For the text-containing cell, return its midpoint in (x, y) coordinate format. 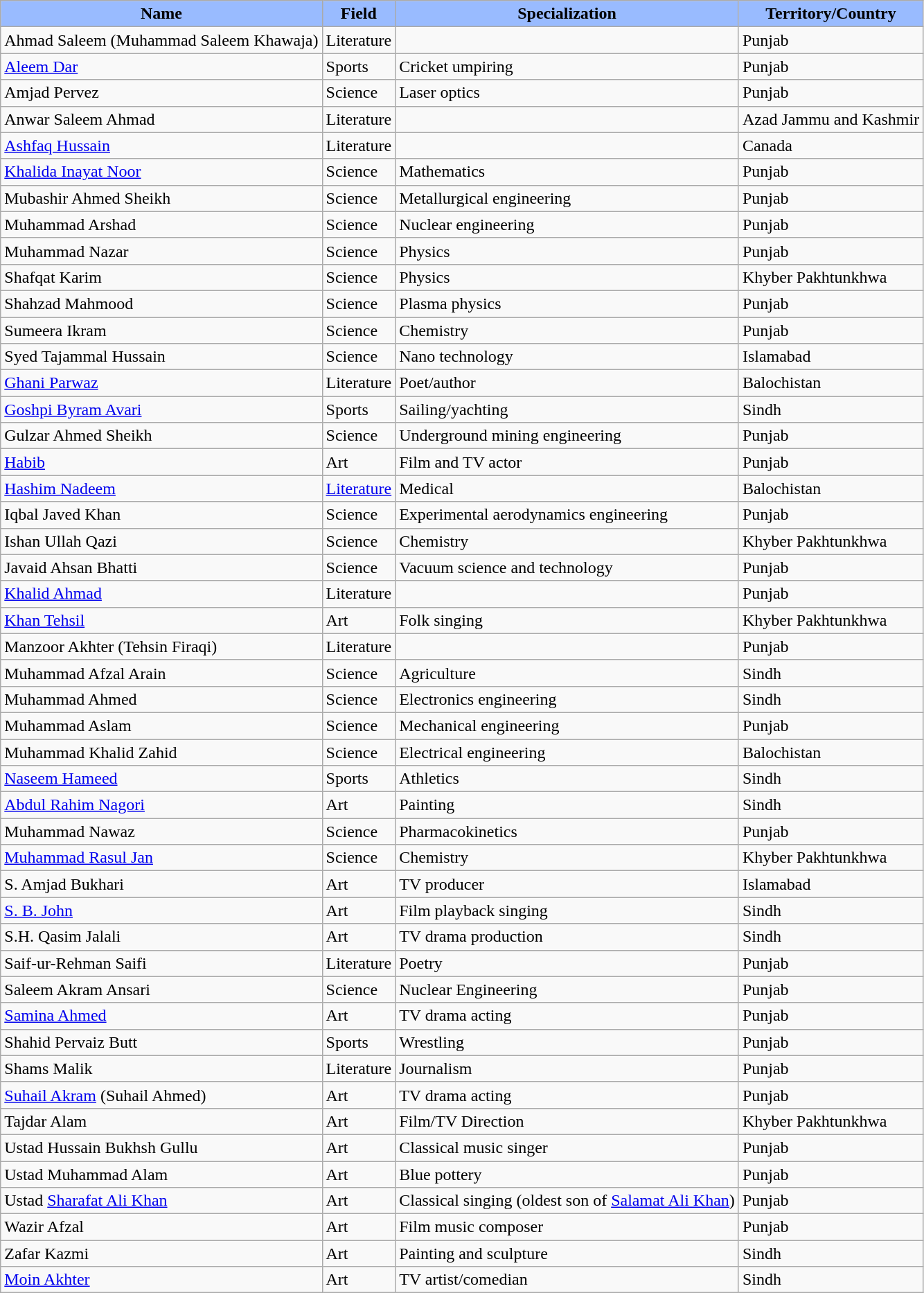
S. B. John (161, 911)
Territory/Country (830, 14)
Painting (567, 805)
Tajdar Alam (161, 1121)
Shahzad Mahmood (161, 304)
Saleem Akram Ansari (161, 989)
Muhammad Nazar (161, 251)
Ustad Hussain Bukhsh Gullu (161, 1147)
Gulzar Ahmed Sheikh (161, 436)
S.H. Qasim Jalali (161, 937)
Cricket umpiring (567, 67)
Wazir Afzal (161, 1227)
Muhammad Nawaz (161, 832)
Manzoor Akhter (Tehsin Firaqi) (161, 646)
Medical (567, 489)
Anwar Saleem Ahmad (161, 119)
Khalida Inayat Noor (161, 172)
TV artist/comedian (567, 1280)
TV producer (567, 884)
Ahmad Saleem (Muhammad Saleem Khawaja) (161, 40)
Electronics engineering (567, 699)
Mechanical engineering (567, 725)
Specialization (567, 14)
Classical music singer (567, 1147)
Zafar Kazmi (161, 1254)
Iqbal Javed Khan (161, 515)
Muhammad Rasul Jan (161, 858)
Film playback singing (567, 911)
Nano technology (567, 357)
TV drama production (567, 937)
Classical singing (oldest son of Salamat Ali Khan) (567, 1201)
Muhammad Khalid Zahid (161, 752)
Shams Malik (161, 1068)
Javaid Ahsan Bhatti (161, 568)
Pharmacokinetics (567, 832)
Saif-ur-Rehman Saifi (161, 963)
Sumeera Ikram (161, 331)
Habib (161, 462)
Hashim Nadeem (161, 489)
Khalid Ahmad (161, 594)
Mubashir Ahmed Sheikh (161, 198)
Goshpi Byram Avari (161, 410)
Ustad Sharafat Ali Khan (161, 1201)
Naseem Hameed (161, 779)
Mathematics (567, 172)
Film/TV Direction (567, 1121)
Samina Ahmed (161, 1016)
Ghani Parwaz (161, 383)
Aleem Dar (161, 67)
Shafqat Karim (161, 277)
Field (359, 14)
Canada (830, 146)
Azad Jammu and Kashmir (830, 119)
Amjad Pervez (161, 93)
Journalism (567, 1068)
Agriculture (567, 673)
Blue pottery (567, 1175)
Experimental aerodynamics engineering (567, 515)
Underground mining engineering (567, 436)
Ashfaq Hussain (161, 146)
Laser optics (567, 93)
Vacuum science and technology (567, 568)
Poet/author (567, 383)
Athletics (567, 779)
Film and TV actor (567, 462)
Abdul Rahim Nagori (161, 805)
Wrestling (567, 1042)
Name (161, 14)
Moin Akhter (161, 1280)
Plasma physics (567, 304)
Suhail Akram (Suhail Ahmed) (161, 1095)
Ustad Muhammad Alam (161, 1175)
Muhammad Aslam (161, 725)
Khan Tehsil (161, 620)
Sailing/yachting (567, 410)
Electrical engineering (567, 752)
Syed Tajammal Hussain (161, 357)
Muhammad Arshad (161, 225)
Shahid Pervaiz Butt (161, 1042)
Folk singing (567, 620)
Nuclear engineering (567, 225)
S. Amjad Bukhari (161, 884)
Muhammad Afzal Arain (161, 673)
Film music composer (567, 1227)
Poetry (567, 963)
Painting and sculpture (567, 1254)
Muhammad Ahmed (161, 699)
Ishan Ullah Qazi (161, 541)
Nuclear Engineering (567, 989)
Metallurgical engineering (567, 198)
